Pinpoint the cell where the given text exists, returning its (x, y) midpoint coordinate. 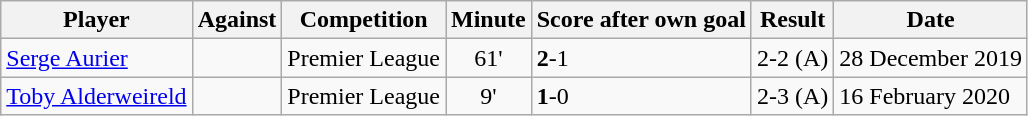
2-2 (A) (792, 58)
Against (237, 20)
Serge Aurier (96, 58)
16 February 2020 (931, 96)
9' (489, 96)
Toby Alderweireld (96, 96)
Competition (364, 20)
2-3 (A) (792, 96)
2-1 (641, 58)
Score after own goal (641, 20)
Date (931, 20)
Minute (489, 20)
Player (96, 20)
28 December 2019 (931, 58)
1-0 (641, 96)
Result (792, 20)
61' (489, 58)
